Return [X, Y] of the center of cell containing provided text 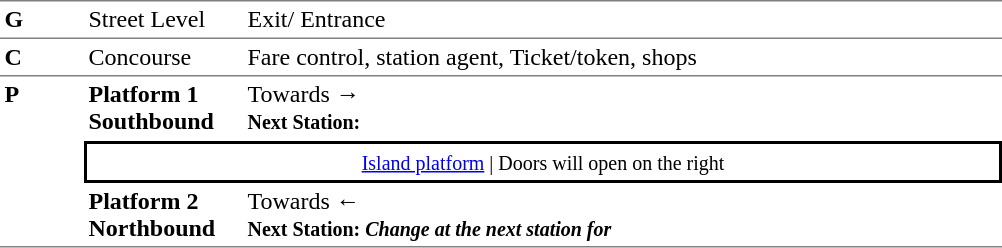
Platform 1Southbound [164, 108]
Exit/ Entrance [622, 20]
Fare control, station agent, Ticket/token, shops [622, 58]
P [42, 162]
Concourse [164, 58]
C [42, 58]
Towards → Next Station: [622, 108]
G [42, 20]
Towards ← Next Station: Change at the next station for [622, 215]
Platform 2Northbound [164, 215]
Island platform | Doors will open on the right [543, 162]
Street Level [164, 20]
